Output the [X, Y] coordinate of the center of the cell containing the given text.  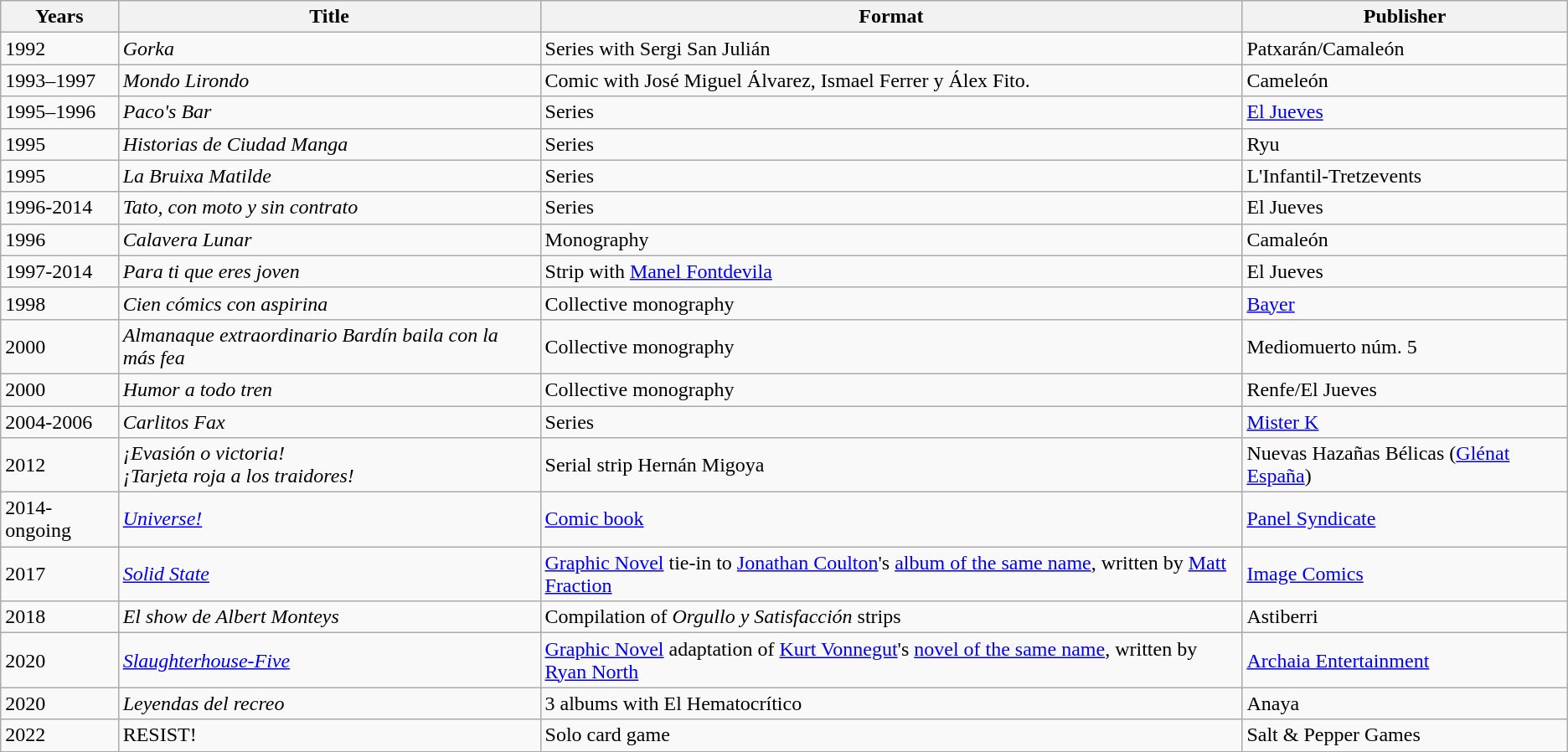
Historias de Ciudad Manga [329, 144]
Calavera Lunar [329, 240]
Comic with José Miguel Álvarez, Ismael Ferrer y Álex Fito. [891, 80]
Years [59, 17]
Anaya [1405, 703]
Mister K [1405, 421]
3 albums with El Hematocrítico [891, 703]
Nuevas Hazañas Bélicas (Glénat España) [1405, 466]
Solo card game [891, 735]
Solid State [329, 574]
Tato, con moto y sin contrato [329, 208]
Cien cómics con aspirina [329, 303]
Bayer [1405, 303]
Gorka [329, 49]
Cameleón [1405, 80]
2022 [59, 735]
Universe! [329, 519]
Compilation of Orgullo y Satisfacción strips [891, 617]
Monography [891, 240]
Panel Syndicate [1405, 519]
Comic book [891, 519]
Ryu [1405, 144]
Para ti que eres joven [329, 271]
L'Infantil-Tretzevents [1405, 176]
2014-ongoing [59, 519]
Publisher [1405, 17]
Graphic Novel adaptation of Kurt Vonnegut's novel of the same name, written by Ryan North [891, 660]
2017 [59, 574]
Archaia Entertainment [1405, 660]
Carlitos Fax [329, 421]
Serial strip Hernán Migoya [891, 466]
Mediomuerto núm. 5 [1405, 347]
RESIST! [329, 735]
Humor a todo tren [329, 389]
Series with Sergi San Julián [891, 49]
Mondo Lirondo [329, 80]
Paco's Bar [329, 112]
1992 [59, 49]
Renfe/El Jueves [1405, 389]
Graphic Novel tie-in to Jonathan Coulton's album of the same name, written by Matt Fraction [891, 574]
Patxarán/Camaleón [1405, 49]
Almanaque extraordinario Bardín baila con la más fea [329, 347]
Astiberri [1405, 617]
1993–1997 [59, 80]
Title [329, 17]
Format [891, 17]
Image Comics [1405, 574]
¡Evasión o victoria!¡Tarjeta roja a los traidores! [329, 466]
1996 [59, 240]
1995–1996 [59, 112]
Strip with Manel Fontdevila [891, 271]
1997-2014 [59, 271]
1998 [59, 303]
Leyendas del recreo [329, 703]
La Bruixa Matilde [329, 176]
2018 [59, 617]
Camaleón [1405, 240]
2012 [59, 466]
Salt & Pepper Games [1405, 735]
El show de Albert Monteys [329, 617]
Slaughterhouse-Five [329, 660]
2004-2006 [59, 421]
1996-2014 [59, 208]
